Search for the cell housing the specified text and yield its (x, y) center coordinate. 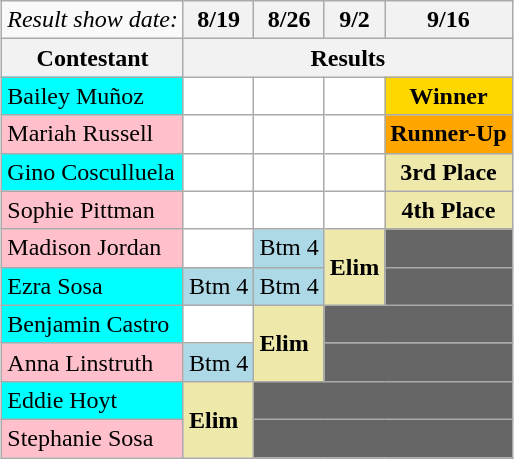
9/16 (449, 20)
Sophie Pittman (93, 210)
Result show date: (93, 20)
Results (348, 58)
Winner (449, 96)
Mariah Russell (93, 134)
8/26 (289, 20)
8/19 (218, 20)
9/2 (354, 20)
Gino Cosculluela (93, 172)
Stephanie Sosa (93, 438)
Madison Jordan (93, 248)
Bailey Muñoz (93, 96)
Runner-Up (449, 134)
Eddie Hoyt (93, 400)
Anna Linstruth (93, 362)
4th Place (449, 210)
Contestant (93, 58)
3rd Place (449, 172)
Benjamin Castro (93, 324)
Ezra Sosa (93, 286)
